Provide the (x, y) coordinate of the cell's center where the given text is located.  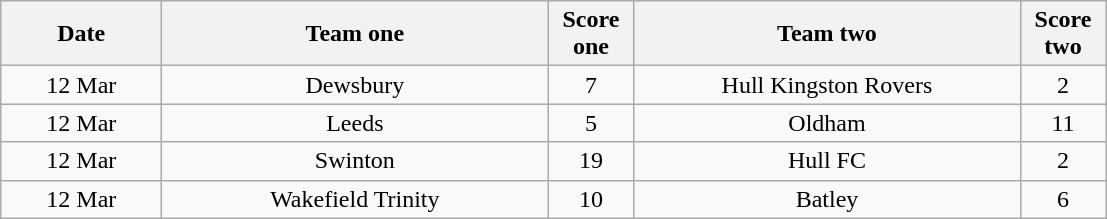
Leeds (355, 123)
Team two (827, 34)
19 (591, 161)
Oldham (827, 123)
7 (591, 85)
Swinton (355, 161)
Team one (355, 34)
Wakefield Trinity (355, 199)
Hull Kingston Rovers (827, 85)
Dewsbury (355, 85)
10 (591, 199)
Hull FC (827, 161)
Date (82, 34)
Score two (1063, 34)
5 (591, 123)
Batley (827, 199)
Score one (591, 34)
6 (1063, 199)
11 (1063, 123)
